Output the (X, Y) coordinate of the center of the cell containing the given text.  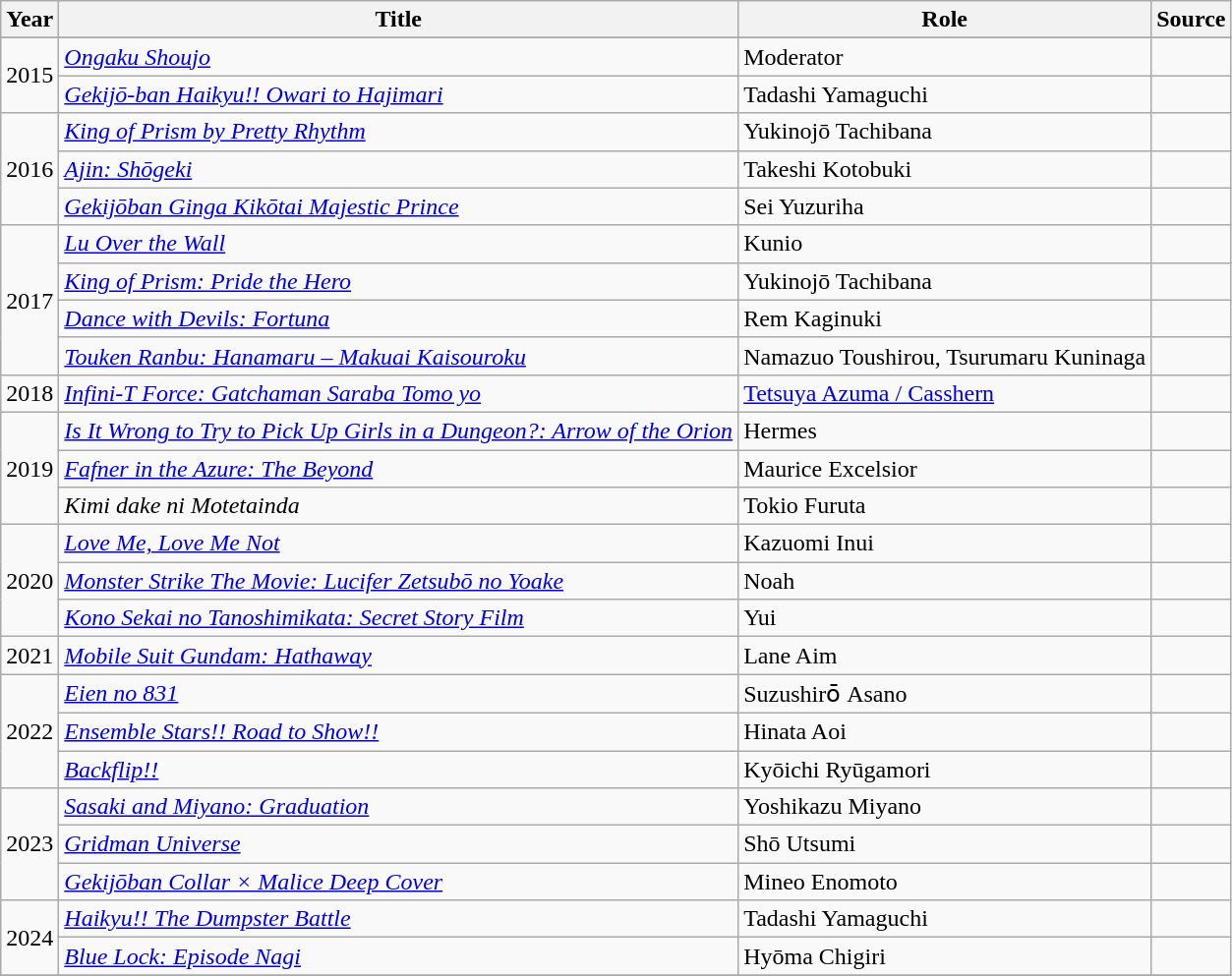
Infini-T Force: Gatchaman Saraba Tomo yo (399, 393)
King of Prism by Pretty Rhythm (399, 132)
Hinata Aoi (945, 731)
Sei Yuzuriha (945, 206)
2017 (29, 300)
Shō Utsumi (945, 844)
Ongaku Shoujo (399, 57)
Year (29, 20)
Blue Lock: Episode Nagi (399, 956)
Hermes (945, 431)
Maurice Excelsior (945, 469)
2020 (29, 581)
Rem Kaginuki (945, 318)
Sasaki and Miyano: Graduation (399, 807)
Takeshi Kotobuki (945, 169)
Eien no 831 (399, 694)
2015 (29, 76)
Kunio (945, 244)
Gekijōban Collar × Malice Deep Cover (399, 882)
Backflip!! (399, 770)
Noah (945, 581)
Hyōma Chigiri (945, 956)
King of Prism: Pride the Hero (399, 281)
Title (399, 20)
Tokio Furuta (945, 506)
Fafner in the Azure: The Beyond (399, 469)
Love Me, Love Me Not (399, 544)
Mobile Suit Gundam: Hathaway (399, 656)
2022 (29, 731)
Is It Wrong to Try to Pick Up Girls in a Dungeon?: Arrow of the Orion (399, 431)
Yui (945, 618)
Mineo Enomoto (945, 882)
Gridman Universe (399, 844)
Moderator (945, 57)
Haikyu!! The Dumpster Battle (399, 919)
Kazuomi Inui (945, 544)
2024 (29, 938)
Kimi dake ni Motetainda (399, 506)
Lu Over the Wall (399, 244)
Lane Aim (945, 656)
Ensemble Stars!! Road to Show!! (399, 731)
Source (1192, 20)
2016 (29, 169)
Namazuo Toushirou, Tsurumaru Kuninaga (945, 356)
2023 (29, 844)
2019 (29, 468)
Gekijō-ban Haikyu!! Owari to Hajimari (399, 94)
Ajin: Shōgeki (399, 169)
2018 (29, 393)
Touken Ranbu: Hanamaru – Makuai Kaisouroku (399, 356)
Suzushirо̄ Asano (945, 694)
Gekijōban Ginga Kikōtai Majestic Prince (399, 206)
Dance with Devils: Fortuna (399, 318)
Monster Strike The Movie: Lucifer Zetsubō no Yoake (399, 581)
Role (945, 20)
Tetsuya Azuma / Casshern (945, 393)
Yoshikazu Miyano (945, 807)
Kyōichi Ryūgamori (945, 770)
2021 (29, 656)
Kono Sekai no Tanoshimikata: Secret Story Film (399, 618)
